Pinpoint the cell where the given text exists, returning its [X, Y] midpoint coordinate. 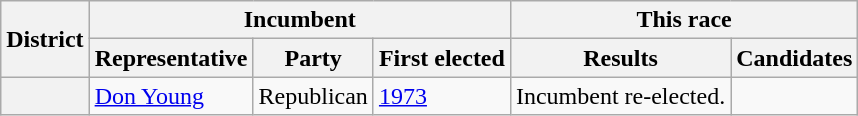
Don Young [171, 96]
Party [313, 58]
District [45, 39]
1973 [442, 96]
Republican [313, 96]
Results [620, 58]
Incumbent re-elected. [620, 96]
Candidates [794, 58]
Representative [171, 58]
First elected [442, 58]
This race [684, 20]
Incumbent [300, 20]
